Scan for the cell matching the given text and deliver its [x, y] coordinate at center. 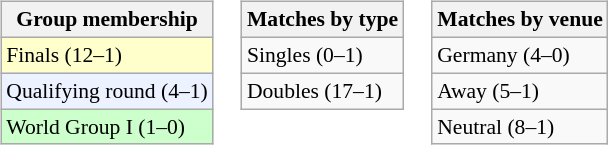
Germany (4–0) [520, 55]
Singles (0–1) [322, 55]
Qualifying round (4–1) [107, 91]
Matches by type [322, 20]
Doubles (17–1) [322, 91]
Matches by venue [520, 20]
Finals (12–1) [107, 55]
Group membership [107, 20]
Away (5–1) [520, 91]
Neutral (8–1) [520, 127]
World Group I (1–0) [107, 127]
